Return (x, y) of the center of cell containing provided text 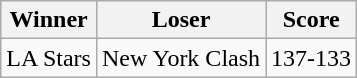
New York Clash (180, 58)
Winner (49, 20)
Loser (180, 20)
137-133 (312, 58)
LA Stars (49, 58)
Score (312, 20)
